Output the (X, Y) coordinate of the center of the cell containing the given text.  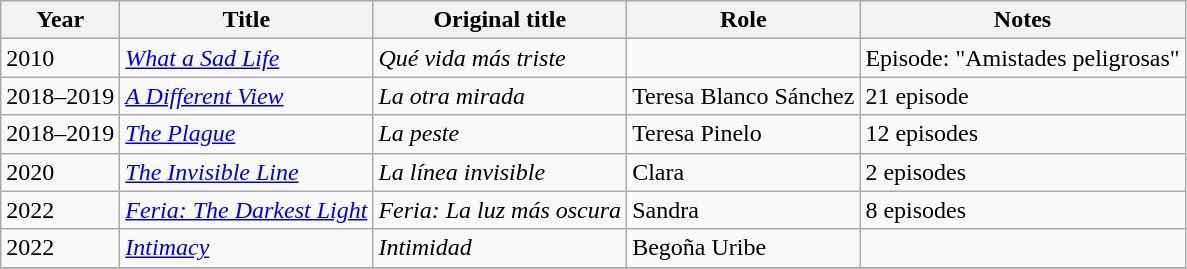
Year (60, 20)
La otra mirada (500, 96)
12 episodes (1022, 134)
Qué vida más triste (500, 58)
8 episodes (1022, 210)
Clara (744, 172)
Role (744, 20)
Episode: "Amistades peligrosas" (1022, 58)
Begoña Uribe (744, 248)
2010 (60, 58)
Intimacy (246, 248)
A Different View (246, 96)
21 episode (1022, 96)
Teresa Blanco Sánchez (744, 96)
Title (246, 20)
Intimidad (500, 248)
La línea invisible (500, 172)
2 episodes (1022, 172)
Feria: The Darkest Light (246, 210)
The Plague (246, 134)
Feria: La luz más oscura (500, 210)
The Invisible Line (246, 172)
Original title (500, 20)
2020 (60, 172)
Notes (1022, 20)
Sandra (744, 210)
Teresa Pinelo (744, 134)
La peste (500, 134)
What a Sad Life (246, 58)
